Return (x, y) of the center of cell containing provided text 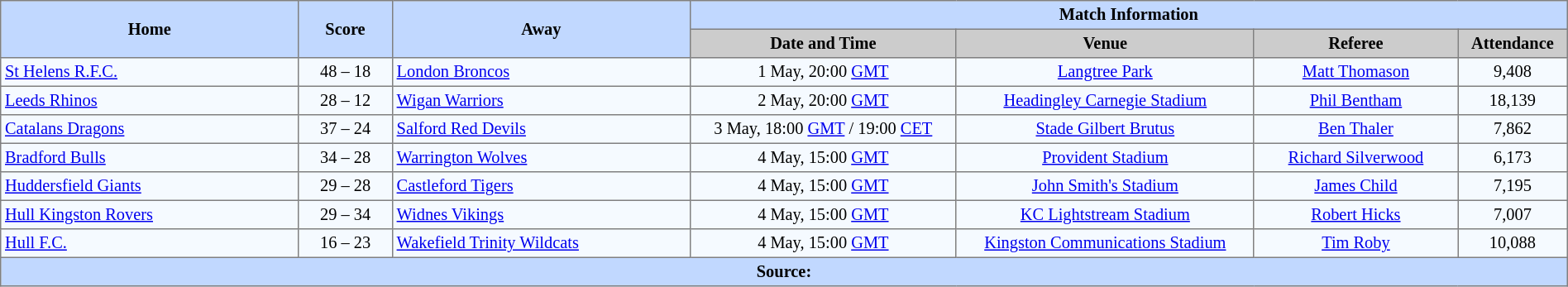
37 – 24 (346, 129)
James Child (1355, 186)
Attendance (1513, 43)
Date and Time (823, 43)
Langtree Park (1105, 72)
Catalans Dragons (150, 129)
Headingley Carnegie Stadium (1105, 100)
Bradford Bulls (150, 157)
Leeds Rhinos (150, 100)
18,139 (1513, 100)
London Broncos (541, 72)
16 – 23 (346, 243)
29 – 34 (346, 214)
Robert Hicks (1355, 214)
Away (541, 30)
9,408 (1513, 72)
3 May, 18:00 GMT / 19:00 CET (823, 129)
28 – 12 (346, 100)
Salford Red Devils (541, 129)
Provident Stadium (1105, 157)
KC Lightstream Stadium (1105, 214)
6,173 (1513, 157)
2 May, 20:00 GMT (823, 100)
Warrington Wolves (541, 157)
Widnes Vikings (541, 214)
1 May, 20:00 GMT (823, 72)
Tim Roby (1355, 243)
Richard Silverwood (1355, 157)
Hull Kingston Rovers (150, 214)
Ben Thaler (1355, 129)
Home (150, 30)
34 – 28 (346, 157)
Referee (1355, 43)
10,088 (1513, 243)
7,007 (1513, 214)
7,195 (1513, 186)
48 – 18 (346, 72)
Kingston Communications Stadium (1105, 243)
Score (346, 30)
Venue (1105, 43)
Huddersfield Giants (150, 186)
Source: (784, 271)
St Helens R.F.C. (150, 72)
Wigan Warriors (541, 100)
Match Information (1128, 15)
Matt Thomason (1355, 72)
Stade Gilbert Brutus (1105, 129)
29 – 28 (346, 186)
Hull F.C. (150, 243)
7,862 (1513, 129)
John Smith's Stadium (1105, 186)
Phil Bentham (1355, 100)
Wakefield Trinity Wildcats (541, 243)
Castleford Tigers (541, 186)
